Capture the cell that displays the provided text and extract its [X, Y] central coordinate. 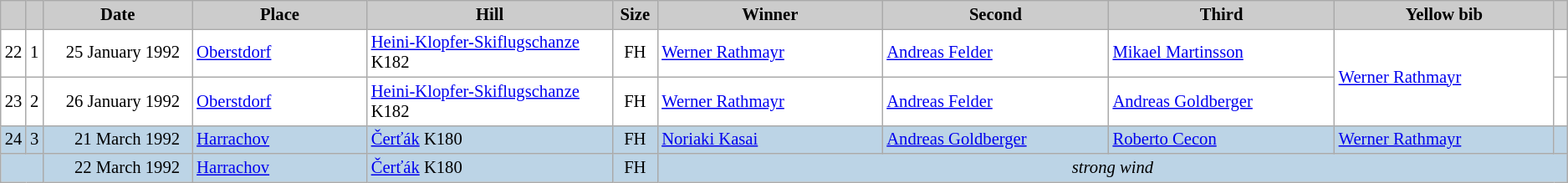
Date [117, 14]
1 [34, 53]
25 January 1992 [117, 53]
Second [995, 14]
Size [635, 14]
Place [279, 14]
Roberto Cecon [1222, 140]
Noriaki Kasai [769, 140]
22 March 1992 [117, 168]
24 [13, 140]
2 [34, 101]
Mikael Martinsson [1222, 53]
23 [13, 101]
3 [34, 140]
Yellow bib [1444, 14]
22 [13, 53]
26 January 1992 [117, 101]
21 March 1992 [117, 140]
strong wind [1112, 168]
Winner [769, 14]
Third [1222, 14]
Hill [490, 14]
